Determine the (X, Y) coordinate at the center of the cell enclosing the given text.  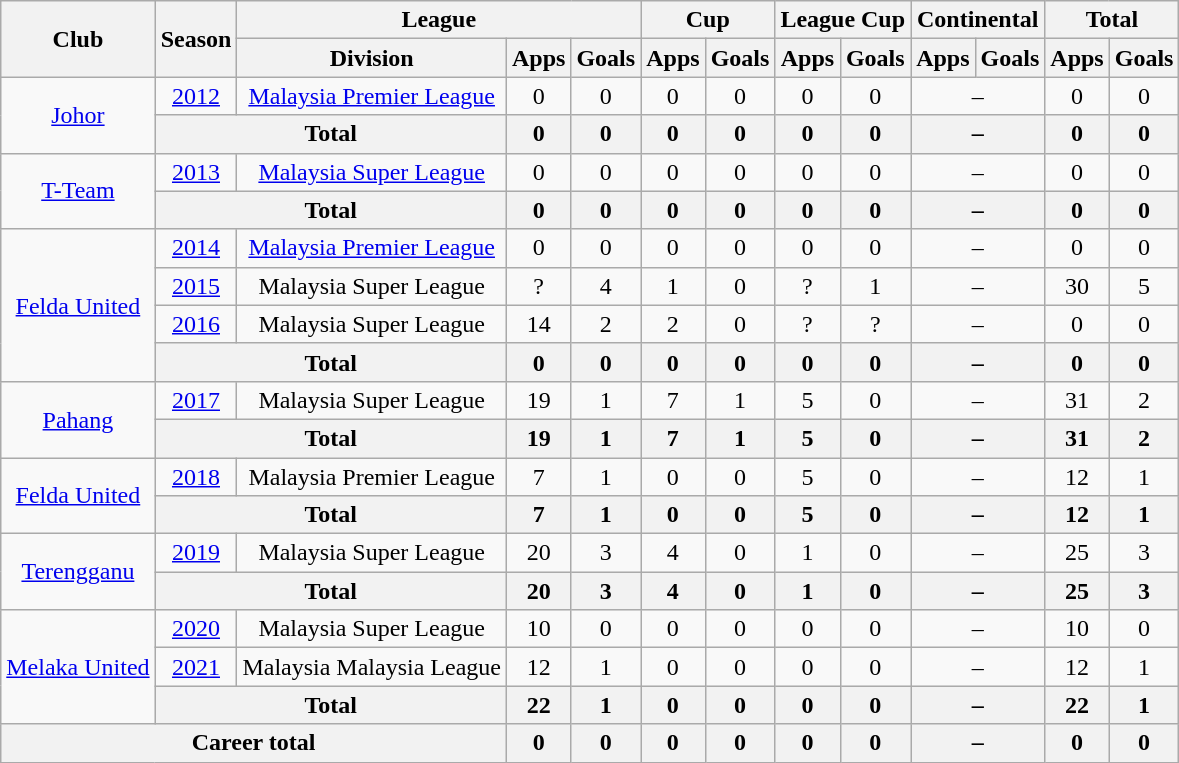
Melaka United (78, 667)
2019 (196, 553)
Continental (978, 20)
2015 (196, 286)
2017 (196, 400)
2016 (196, 324)
14 (538, 324)
Season (196, 39)
Career total (254, 743)
30 (1077, 286)
Cup (708, 20)
2013 (196, 172)
Johor (78, 115)
Club (78, 39)
T-Team (78, 191)
2012 (196, 96)
Pahang (78, 419)
2021 (196, 667)
2018 (196, 477)
Malaysia Malaysia League (372, 667)
2014 (196, 248)
Division (372, 58)
League (439, 20)
Terengganu (78, 572)
2020 (196, 629)
League Cup (843, 20)
